Return the (x, y) coordinate for the center point of the cell that contains the specified text.  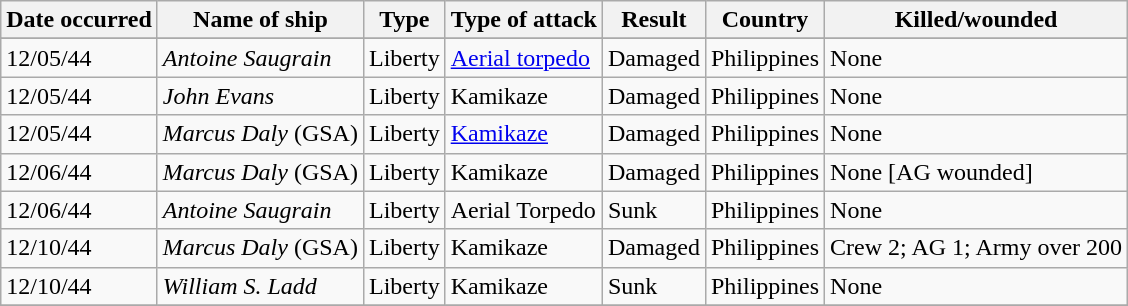
Aerial torpedo (524, 58)
Crew 2; AG 1; Army over 200 (976, 248)
Date occurred (80, 20)
Type of attack (524, 20)
Result (654, 20)
William S. Ladd (260, 286)
Killed/wounded (976, 20)
Aerial Torpedo (524, 210)
John Evans (260, 96)
Country (764, 20)
Type (404, 20)
Name of ship (260, 20)
None [AG wounded] (976, 172)
